Return the [X, Y] coordinate for the center point of the cell that contains the specified text.  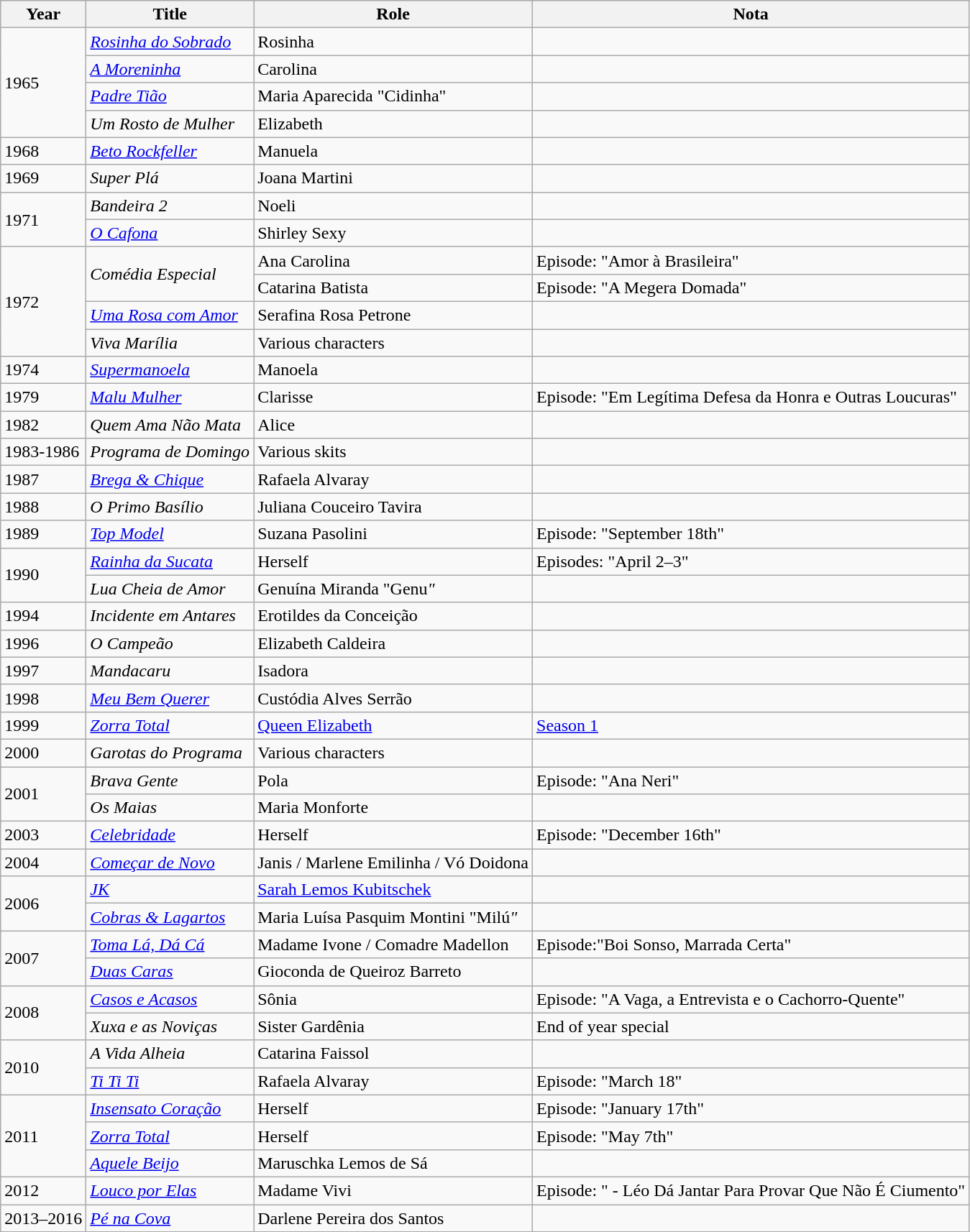
Toma Lá, Dá Cá [170, 944]
Episode:"Boi Sonso, Marrada Certa" [751, 944]
Uma Rosa com Amor [170, 315]
Maria Monforte [393, 808]
Episode: "A Vaga, a Entrevista e o Cachorro-Quente" [751, 999]
Episode: "March 18" [751, 1081]
Genuína Miranda "Genu" [393, 589]
Viva Marília [170, 343]
Janis / Marlene Emilinha / Vó Doidona [393, 863]
Isadora [393, 671]
Episode: "Em Legítima Defesa da Honra e Outras Loucuras" [751, 397]
1996 [43, 643]
1997 [43, 671]
Role [393, 14]
Episode: " - Léo Dá Jantar Para Provar Que Não É Ciumento" [751, 1190]
Title [170, 14]
1999 [43, 725]
Duas Caras [170, 972]
Darlene Pereira dos Santos [393, 1218]
Programa de Domingo [170, 452]
2003 [43, 835]
Episode: "A Megera Domada" [751, 288]
Elizabeth Caldeira [393, 643]
Malu Mulher [170, 397]
Maria Aparecida "Cidinha" [393, 96]
1990 [43, 575]
2007 [43, 958]
Aquele Beijo [170, 1163]
Catarina Faissol [393, 1054]
2006 [43, 904]
Madame Vivi [393, 1190]
Suzana Pasolini [393, 534]
Maruschka Lemos de Sá [393, 1163]
1988 [43, 507]
Mandacaru [170, 671]
Incidente em Antares [170, 616]
Episode: "Amor à Brasileira" [751, 260]
O Primo Basílio [170, 507]
Various skits [393, 452]
Ti Ti Ti [170, 1081]
1972 [43, 301]
Insensato Coração [170, 1108]
Carolina [393, 69]
Meu Bem Querer [170, 698]
Celebridade [170, 835]
O Campeão [170, 643]
Rainha da Sucata [170, 561]
Custódia Alves Serrão [393, 698]
1971 [43, 219]
JK [170, 890]
Super Plá [170, 178]
Xuxa e as Noviças [170, 1026]
Episode: "Ana Neri" [751, 780]
Sarah Lemos Kubitschek [393, 890]
Nota [751, 14]
Cobras & Lagartos [170, 917]
Season 1 [751, 725]
1987 [43, 479]
Brega & Chique [170, 479]
Começar de Novo [170, 863]
Madame Ivone / Comadre Madellon [393, 944]
Quem Ama Não Mata [170, 425]
Clarisse [393, 397]
End of year special [751, 1026]
Top Model [170, 534]
Brava Gente [170, 780]
1982 [43, 425]
1968 [43, 151]
Erotildes da Conceição [393, 616]
Episodes: "April 2–3" [751, 561]
Manoela [393, 370]
Os Maias [170, 808]
Catarina Batista [393, 288]
Shirley Sexy [393, 233]
Episode: "January 17th" [751, 1108]
Serafina Rosa Petrone [393, 315]
Bandeira 2 [170, 206]
Year [43, 14]
Rosinha do Sobrado [170, 42]
Padre Tião [170, 96]
2010 [43, 1067]
2004 [43, 863]
1994 [43, 616]
Maria Luísa Pasquim Montini "Milú" [393, 917]
Casos e Acasos [170, 999]
Elizabeth [393, 124]
2001 [43, 794]
1998 [43, 698]
Episode: "May 7th" [751, 1136]
Juliana Couceiro Tavira [393, 507]
A Moreninha [170, 69]
Noeli [393, 206]
Sister Gardênia [393, 1026]
Joana Martini [393, 178]
Queen Elizabeth [393, 725]
1965 [43, 83]
Supermanoela [170, 370]
Rosinha [393, 42]
2008 [43, 1013]
2000 [43, 753]
A Vida Alheia [170, 1054]
Episode: "September 18th" [751, 534]
Pola [393, 780]
Episode: "December 16th" [751, 835]
2012 [43, 1190]
Alice [393, 425]
1974 [43, 370]
Gioconda de Queiroz Barreto [393, 972]
Comédia Especial [170, 274]
2013–2016 [43, 1218]
1979 [43, 397]
1983-1986 [43, 452]
Um Rosto de Mulher [170, 124]
Louco por Elas [170, 1190]
Beto Rockfeller [170, 151]
Sônia [393, 999]
Garotas do Programa [170, 753]
Ana Carolina [393, 260]
1969 [43, 178]
1989 [43, 534]
2011 [43, 1136]
Manuela [393, 151]
O Cafona [170, 233]
Lua Cheia de Amor [170, 589]
Pé na Cova [170, 1218]
